From the cell containing the given text, extract its center point as [X, Y] coordinate. 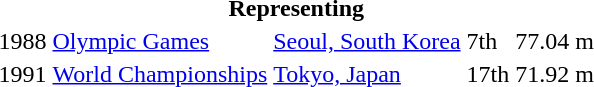
Seoul, South Korea [367, 41]
7th [488, 41]
Olympic Games [160, 41]
